Provide the (X, Y) coordinate of the cell's center where the given text is located.  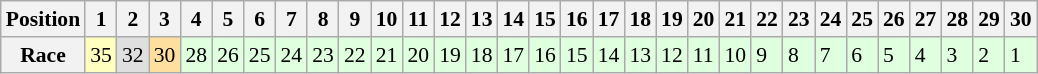
27 (926, 19)
29 (989, 19)
32 (133, 55)
Race (43, 55)
Position (43, 19)
35 (101, 55)
